From the cell containing the given text, extract its center point as [X, Y] coordinate. 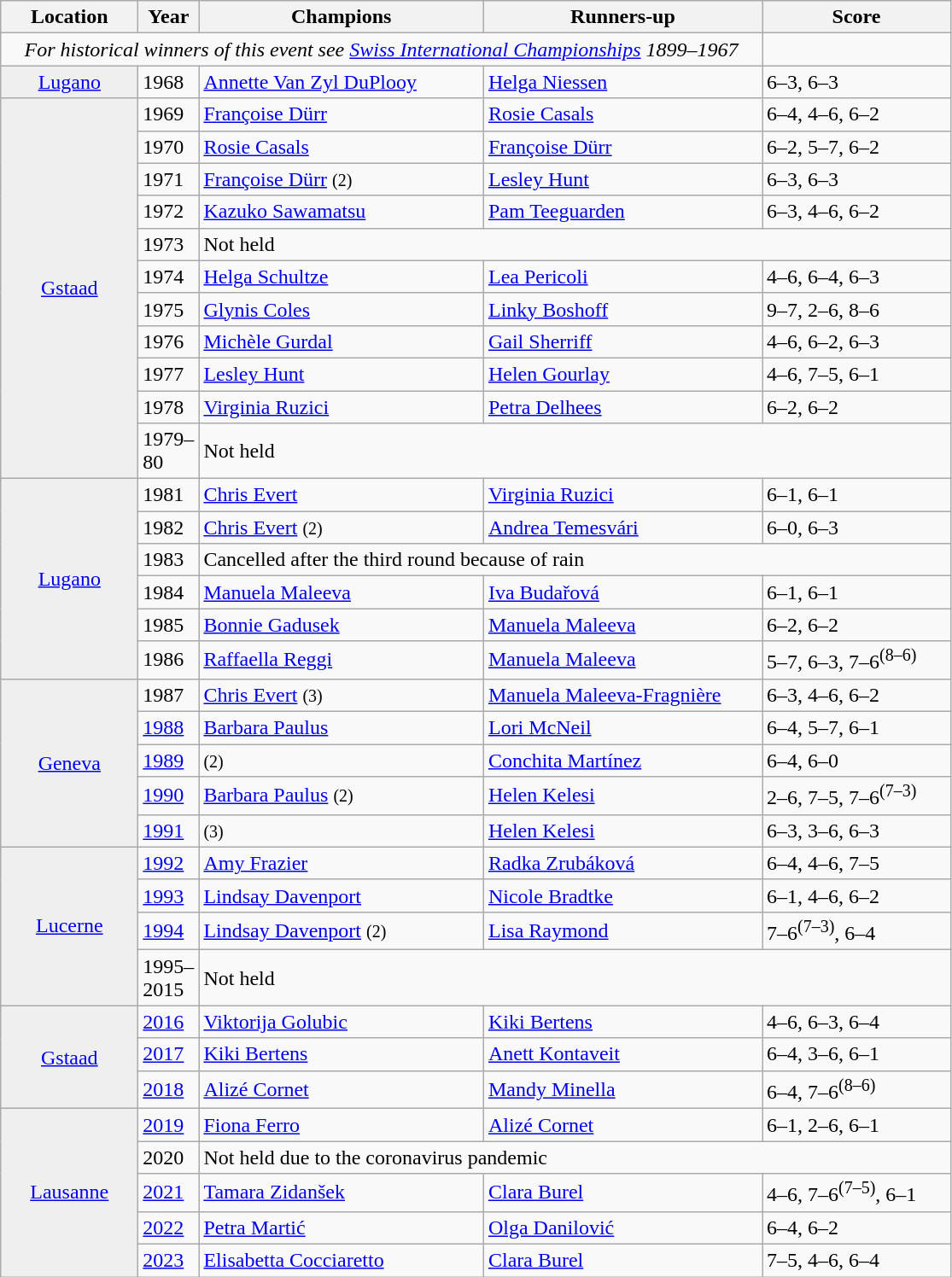
1985 [169, 625]
1994 [169, 930]
6–1, 2–6, 6–1 [856, 1125]
Tamara Zidanšek [342, 1193]
6–0, 6–3 [856, 528]
4–6, 7–6(7–5), 6–1 [856, 1193]
Lori McNeil [622, 728]
Pam Teeguarden [622, 212]
1991 [169, 831]
6–4, 4–6, 6–2 [856, 114]
Mandy Minella [622, 1089]
1983 [169, 560]
Lindsay Davenport (2) [342, 930]
Andrea Temesvári [622, 528]
1970 [169, 147]
1990 [169, 796]
Olga Danilović [622, 1227]
6–3, 3–6, 6–3 [856, 831]
Raffaella Reggi [342, 661]
1989 [169, 761]
2019 [169, 1125]
1981 [169, 495]
9–7, 2–6, 8–6 [856, 309]
Annette Van Zyl DuPlooy [342, 82]
1982 [169, 528]
Michèle Gurdal [342, 341]
Amy Frazier [342, 863]
1979–80 [169, 451]
1986 [169, 661]
Lausanne [70, 1193]
Runners-up [622, 17]
1976 [169, 341]
Lea Pericoli [622, 277]
Nicole Bradtke [622, 895]
1972 [169, 212]
4–6, 6–4, 6–3 [856, 277]
Lucerne [70, 926]
4–6, 7–5, 6–1 [856, 374]
For historical winners of this event see Swiss International Championships 1899–1967 [382, 50]
Françoise Dürr (2) [342, 179]
6–4, 6–0 [856, 761]
2018 [169, 1089]
1977 [169, 374]
1978 [169, 407]
Conchita Martínez [622, 761]
6–2, 5–7, 6–2 [856, 147]
Glynis Coles [342, 309]
1987 [169, 695]
2020 [169, 1157]
1984 [169, 592]
6–4, 3–6, 6–1 [856, 1054]
Viktorija Golubic [342, 1022]
Linky Boshoff [622, 309]
Kazuko Sawamatsu [342, 212]
Helen Gourlay [622, 374]
Manuela Maleeva-Fragnière [622, 695]
Anett Kontaveit [622, 1054]
Helga Niessen [622, 82]
Barbara Paulus (2) [342, 796]
Lindsay Davenport [342, 895]
Bonnie Gadusek [342, 625]
1973 [169, 244]
Not held due to the coronavirus pandemic [575, 1157]
(2) [342, 761]
Chris Evert (2) [342, 528]
4–6, 6–3, 6–4 [856, 1022]
Lisa Raymond [622, 930]
Year [169, 17]
4–6, 6–2, 6–3 [856, 341]
Petra Martić [342, 1227]
Cancelled after the third round because of rain [575, 560]
Location [70, 17]
5–7, 6–3, 7–6(8–6) [856, 661]
2016 [169, 1022]
2023 [169, 1260]
7–6(7–3), 6–4 [856, 930]
6–1, 4–6, 6–2 [856, 895]
1968 [169, 82]
(3) [342, 831]
Champions [342, 17]
2021 [169, 1193]
7–5, 4–6, 6–4 [856, 1260]
Chris Evert [342, 495]
6–4, 6–2 [856, 1227]
1975 [169, 309]
1992 [169, 863]
Fiona Ferro [342, 1125]
2022 [169, 1227]
Elisabetta Cocciaretto [342, 1260]
Helga Schultze [342, 277]
1969 [169, 114]
Petra Delhees [622, 407]
2017 [169, 1054]
6–4, 7–6(8–6) [856, 1089]
1971 [169, 179]
2–6, 7–5, 7–6(7–3) [856, 796]
Score [856, 17]
Barbara Paulus [342, 728]
1974 [169, 277]
6–4, 4–6, 7–5 [856, 863]
Gail Sherriff [622, 341]
Chris Evert (3) [342, 695]
Iva Budařová [622, 592]
6–4, 5–7, 6–1 [856, 728]
Geneva [70, 763]
1988 [169, 728]
Radka Zrubáková [622, 863]
1993 [169, 895]
1995–2015 [169, 978]
